Locate the cell with the specified text and output its [x, y] center coordinate. 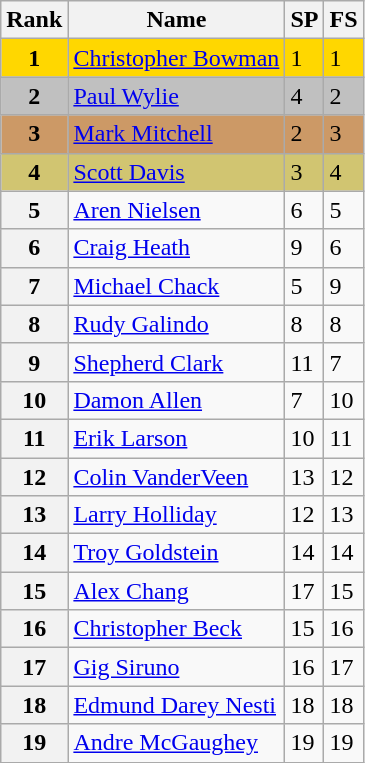
Andre McGaughey [176, 743]
Mark Mitchell [176, 134]
Scott Davis [176, 172]
Aren Nielsen [176, 210]
Troy Goldstein [176, 553]
Name [176, 20]
Christopher Beck [176, 629]
Gig Siruno [176, 667]
Rank [34, 20]
Larry Holliday [176, 515]
Alex Chang [176, 591]
Shepherd Clark [176, 362]
Edmund Darey Nesti [176, 705]
Rudy Galindo [176, 324]
FS [344, 20]
Erik Larson [176, 438]
Colin VanderVeen [176, 477]
SP [304, 20]
Craig Heath [176, 248]
Michael Chack [176, 286]
Paul Wylie [176, 96]
Christopher Bowman [176, 58]
Damon Allen [176, 400]
